Return [x, y] of the center of cell containing provided text 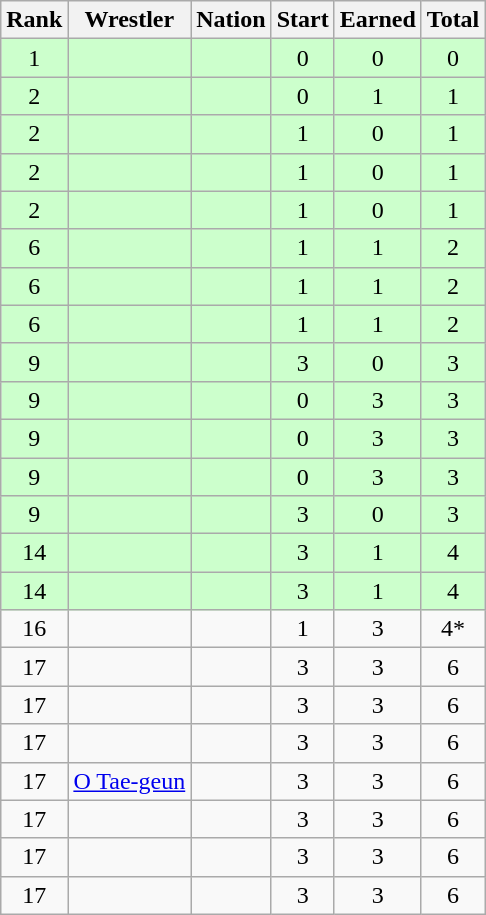
Earned [378, 20]
Total [453, 20]
16 [34, 629]
O Tae-geun [130, 781]
Wrestler [130, 20]
Start [302, 20]
Nation [231, 20]
Rank [34, 20]
4* [453, 629]
